Return the (X, Y) coordinate for the center point of the cell that contains the specified text.  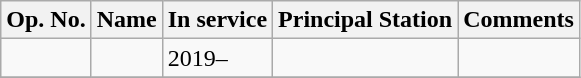
In service (217, 20)
Comments (519, 20)
Principal Station (366, 20)
2019– (217, 58)
Op. No. (46, 20)
Name (126, 20)
